Provide the (x, y) coordinate of the cell's center where the given text is located.  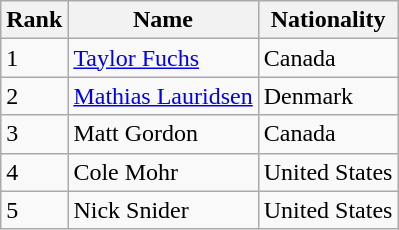
4 (34, 172)
Mathias Lauridsen (163, 96)
1 (34, 58)
Matt Gordon (163, 134)
Taylor Fuchs (163, 58)
Nationality (328, 20)
Denmark (328, 96)
Name (163, 20)
Rank (34, 20)
2 (34, 96)
5 (34, 210)
3 (34, 134)
Cole Mohr (163, 172)
Nick Snider (163, 210)
